Capture the cell that displays the provided text and extract its [X, Y] central coordinate. 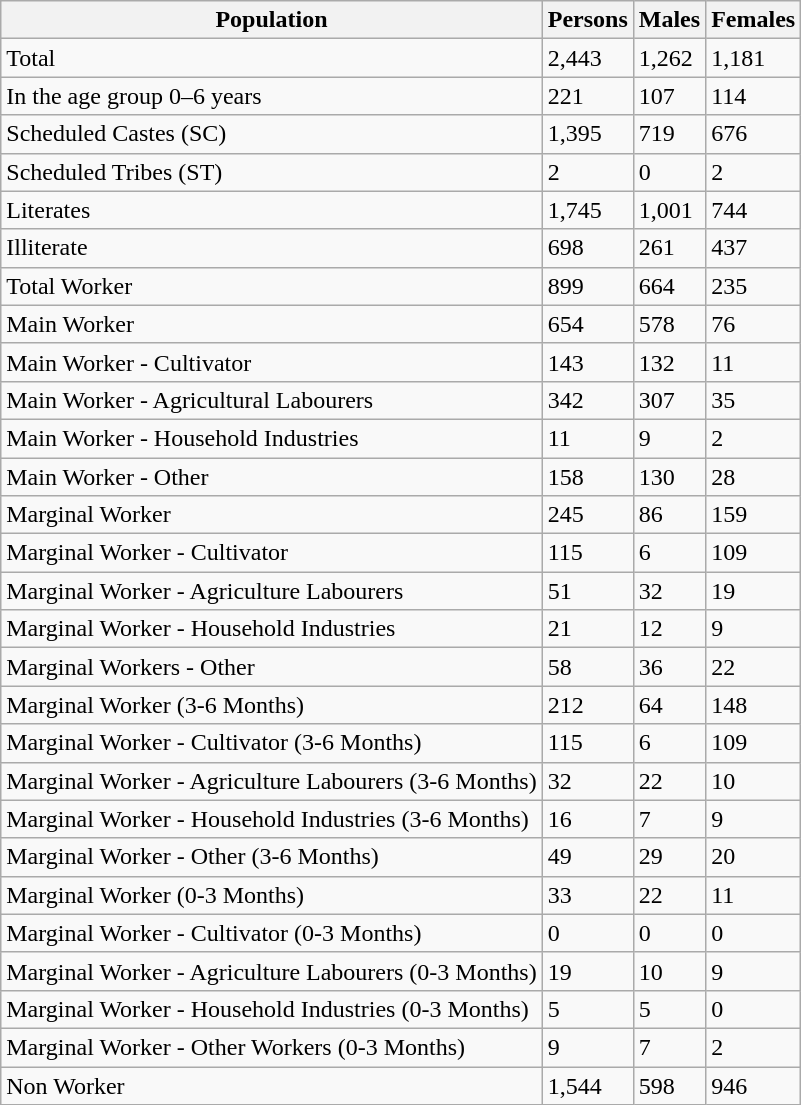
Marginal Worker - Agriculture Labourers (3-6 Months) [272, 781]
35 [754, 400]
49 [588, 857]
Non Worker [272, 1085]
437 [754, 248]
20 [754, 857]
1,001 [669, 210]
2,443 [588, 58]
Marginal Worker - Household Industries (0-3 Months) [272, 1009]
Marginal Worker (0-3 Months) [272, 895]
33 [588, 895]
Main Worker [272, 324]
1,262 [669, 58]
Marginal Worker [272, 515]
1,544 [588, 1085]
Main Worker - Cultivator [272, 362]
Total Worker [272, 286]
12 [669, 629]
Population [272, 20]
130 [669, 477]
1,395 [588, 134]
Marginal Worker - Household Industries [272, 629]
In the age group 0–6 years [272, 96]
307 [669, 400]
132 [669, 362]
261 [669, 248]
578 [669, 324]
245 [588, 515]
719 [669, 134]
107 [669, 96]
235 [754, 286]
29 [669, 857]
159 [754, 515]
Scheduled Castes (SC) [272, 134]
1,181 [754, 58]
342 [588, 400]
Marginal Worker - Household Industries (3-6 Months) [272, 819]
58 [588, 667]
Total [272, 58]
946 [754, 1085]
148 [754, 705]
Illiterate [272, 248]
212 [588, 705]
Main Worker - Household Industries [272, 438]
664 [669, 286]
Marginal Worker - Cultivator (3-6 Months) [272, 743]
Males [669, 20]
86 [669, 515]
36 [669, 667]
64 [669, 705]
598 [669, 1085]
21 [588, 629]
1,745 [588, 210]
Marginal Worker - Agriculture Labourers (0-3 Months) [272, 971]
51 [588, 591]
16 [588, 819]
Marginal Worker - Agriculture Labourers [272, 591]
Marginal Worker - Other Workers (0-3 Months) [272, 1047]
Marginal Worker - Other (3-6 Months) [272, 857]
Main Worker - Agricultural Labourers [272, 400]
76 [754, 324]
28 [754, 477]
Persons [588, 20]
Marginal Workers - Other [272, 667]
Literates [272, 210]
221 [588, 96]
Marginal Worker - Cultivator [272, 553]
676 [754, 134]
899 [588, 286]
744 [754, 210]
Females [754, 20]
Main Worker - Other [272, 477]
158 [588, 477]
Scheduled Tribes (ST) [272, 172]
698 [588, 248]
143 [588, 362]
Marginal Worker - Cultivator (0-3 Months) [272, 933]
Marginal Worker (3-6 Months) [272, 705]
114 [754, 96]
654 [588, 324]
